Determine the (x, y) coordinate at the center of the cell enclosing the given text.  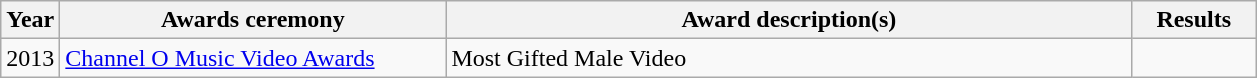
2013 (30, 58)
Year (30, 20)
Results (1194, 20)
Most Gifted Male Video (789, 58)
Award description(s) (789, 20)
Awards ceremony (253, 20)
Channel O Music Video Awards (253, 58)
